Locate the cell with the specified text and output its [X, Y] center coordinate. 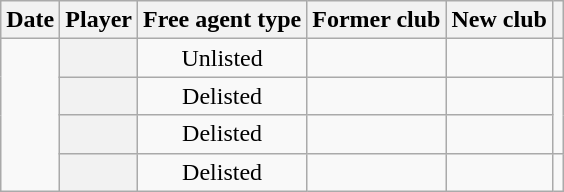
New club [499, 20]
Player [99, 20]
Former club [376, 20]
Free agent type [222, 20]
Unlisted [222, 58]
Date [30, 20]
